Return [X, Y] of the center of cell containing provided text 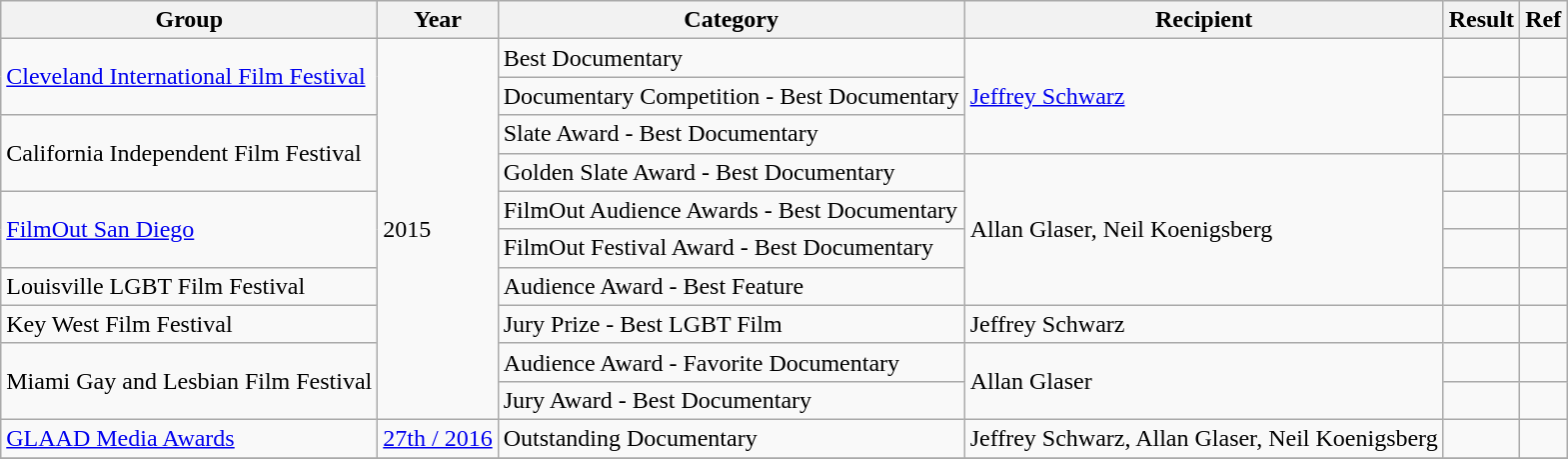
27th / 2016 [438, 438]
Result [1481, 20]
FilmOut San Diego [190, 229]
Year [438, 20]
Best Documentary [732, 58]
Golden Slate Award - Best Documentary [732, 172]
Slate Award - Best Documentary [732, 134]
GLAAD Media Awards [190, 438]
Louisville LGBT Film Festival [190, 286]
Audience Award - Favorite Documentary [732, 362]
2015 [438, 230]
Allan Glaser [1203, 381]
Documentary Competition - Best Documentary [732, 96]
Key West Film Festival [190, 324]
Cleveland International Film Festival [190, 77]
Outstanding Documentary [732, 438]
Group [190, 20]
California Independent Film Festival [190, 153]
Jury Award - Best Documentary [732, 400]
Recipient [1203, 20]
Miami Gay and Lesbian Film Festival [190, 381]
Audience Award - Best Feature [732, 286]
Ref [1543, 20]
Category [732, 20]
Jury Prize - Best LGBT Film [732, 324]
Allan Glaser, Neil Koenigsberg [1203, 229]
FilmOut Festival Award - Best Documentary [732, 248]
Jeffrey Schwarz, Allan Glaser, Neil Koenigsberg [1203, 438]
FilmOut Audience Awards - Best Documentary [732, 210]
